From the cell containing the given text, extract its center point as [X, Y] coordinate. 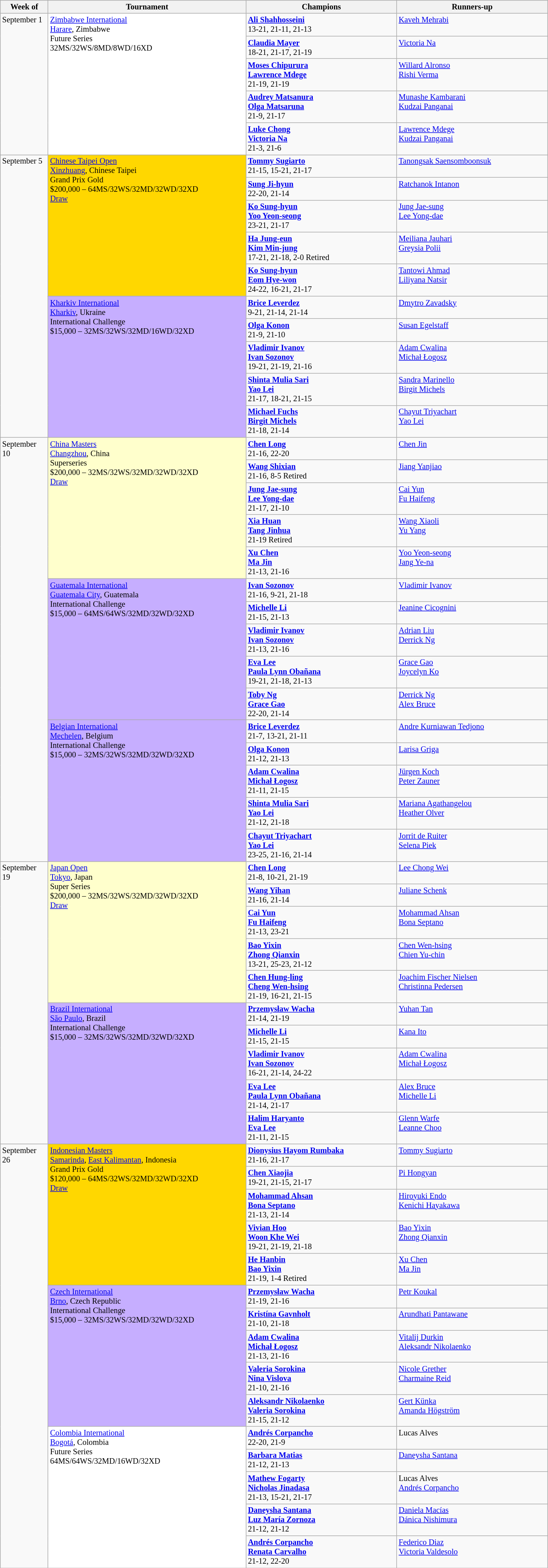
Michael Fuchs Birgit Michels21-18, 21-14 [321, 421]
Federico Diaz Victoria Valdesolo [472, 1552]
Victoria Na [472, 47]
Bao Yixin Zhong Qianxin13-21, 25-23, 21-12 [321, 955]
Claudia Mayer18-21, 21-17, 21-19 [321, 47]
Munashe Kambarani Kudzai Panganai [472, 107]
Grace Gao Joycelyn Ko [472, 672]
Lucas Alves [472, 1438]
September 5 [24, 296]
Adam Cwalina Michał Łogosz21-11, 21-15 [321, 781]
Wang Shixian21-16, 8-5 Retired [321, 471]
He Hanbin Bao Yixin21-19, 1-4 Retired [321, 1269]
Michelle Li21-15, 21-13 [321, 613]
Przemysław Wacha21-14, 21-19 [321, 1014]
Wang Yihan21-16, 21-14 [321, 895]
Adam Cwalina Michał Łogosz21-13, 21-16 [321, 1346]
Tanongsak Saensomboonsuk [472, 166]
Tommy Sugiarto21-15, 15-21, 21-17 [321, 166]
Tommy Sugiarto [472, 1155]
Petr Koukal [472, 1297]
Mohammad Ahsan Bona Septano21-13, 21-14 [321, 1205]
Tournament [147, 7]
Luke Chong Victoria Na21-3, 21-6 [321, 139]
Ivan Sozonov21-16, 9-21, 21-18 [321, 590]
Xu Chen Ma Jin [472, 1269]
Sung Ji-hyun22-20, 21-14 [321, 189]
Vladimir Ivanov Ivan Sozonov16-21, 21-14, 24-22 [321, 1064]
Gert Künka Amanda Högström [472, 1410]
Brazil InternationalSão Paulo, BrazilInternational Challenge$15,000 – 32MS/32WS/32MD/32WD/32XD [147, 1073]
Valeria Sorokina Nina Vislova21-10, 21-16 [321, 1379]
Chen Long 21-8, 10-21, 21-19 [321, 873]
Kharkiv InternationalKharkiv, UkraineInternational Challenge$15,000 – 32MS/32WS/32MD/16WD/32XD [147, 367]
Jung Jae-sung Lee Yong-dae21-17, 21-10 [321, 498]
Wang Xiaoli Yu Yang [472, 531]
Mariana Agathangelou Heather Olver [472, 813]
Derrick Ng Alex Bruce [472, 704]
Chen Jin [472, 449]
Andrés Corpancho22-20, 21-9 [321, 1438]
Kristína Gavnholt21-10, 21-18 [321, 1319]
Juliane Schenk [472, 895]
Michelle Li21-15, 21-15 [321, 1037]
Chen Long21-16, 22-20 [321, 449]
Larisa Griga [472, 754]
Chinese Taipei OpenXinzhuang, Chinese TaipeiGrand Prix Gold$200,000 – 64MS/32WS/32MD/32WD/32XDDraw [147, 225]
Andrés Corpancho Renata Carvalho21-12, 22-20 [321, 1552]
Ratchanok Intanon [472, 189]
Glenn Warfe Leanne Choo [472, 1128]
Olga Konon21-9, 21-10 [321, 330]
Cai Yun Fu Haifeng21-13, 23-21 [321, 922]
Audrey Matsanura Olga Matsaruna21-9, 21-17 [321, 107]
Chayut Triyachart Yao Lei23-25, 21-16, 21-14 [321, 845]
September 19 [24, 1002]
Nicole Grether Charmaine Reid [472, 1379]
Brice Leverdez21-7, 13-21, 21-11 [321, 731]
Chen Hung-ling Cheng Wen-hsing21-19, 16-21, 21-15 [321, 986]
Runners-up [472, 7]
Barbara Matias21-12, 21-13 [321, 1460]
Chayut Triyachart Yao Lei [472, 421]
Adrian Liu Derrick Ng [472, 640]
Daneysha Santana [472, 1460]
September 1 [24, 84]
Week of [24, 7]
Moses Chipurura Lawrence Mdege21-19, 21-19 [321, 75]
Zimbabwe InternationalHarare, ZimbabweFuture Series32MS/32WS/8MD/8WD/16XD [147, 84]
September 26 [24, 1355]
Eva Lee Paula Lynn Obañana21-14, 21-17 [321, 1096]
Vladimir Ivanov [472, 590]
Halim Haryanto Eva Lee21-11, 21-15 [321, 1128]
Champions [321, 7]
Sandra Marinello Birgit Michels [472, 389]
Eva Lee Paula Lynn Obañana19-21, 21-18, 21-13 [321, 672]
Xia Huan Tang Jinhua21-19 Retired [321, 531]
Daneysha Santana Luz María Zornoza21-12, 21-12 [321, 1520]
Lee Chong Wei [472, 873]
Jung Jae-sung Lee Yong-dae [472, 216]
Dionysius Hayom Rumbaka21-16, 21-17 [321, 1155]
Colombia InternationalBogotá, ColombiaFuture Series64MS/64WS/32MD/16WD/32XD [147, 1497]
Jiang Yanjiao [472, 471]
Chen Wen-hsing Chien Yu-chin [472, 955]
Yuhan Tan [472, 1014]
Vitalij Durkin Aleksandr Nikolaenko [472, 1346]
Willard Alronso Rishi Verma [472, 75]
September 10 [24, 649]
Chen Xiaojia19-21, 21-15, 21-17 [321, 1178]
Kaveh Mehrabi [472, 25]
Cai Yun Fu Haifeng [472, 498]
Kana Ito [472, 1037]
Dmytro Zavadsky [472, 307]
Vivian Hoo Woon Khe Wei19-21, 21-19, 21-18 [321, 1237]
Jorrit de Ruiter Selena Piek [472, 845]
Pi Hongyan [472, 1178]
Ali Shahhosseini13-21, 21-11, 21-13 [321, 25]
Lucas Alves Andrés Corpancho [472, 1488]
Joachim Fischer Nielsen Christinna Pedersen [472, 986]
Vladimir Ivanov Ivan Sozonov21-13, 21-16 [321, 640]
Bao Yixin Zhong Qianxin [472, 1237]
Arundhati Pantawane [472, 1319]
Tantowi Ahmad Liliyana Natsir [472, 280]
Brice Leverdez9-21, 21-14, 21-14 [321, 307]
Susan Egelstaff [472, 330]
Ko Sung-hyun Eom Hye-won24-22, 16-21, 21-17 [321, 280]
China MastersChangzhou, ChinaSuperseries$200,000 – 32MS/32WS/32MD/32WD/32XDDraw [147, 508]
Toby Ng Grace Gao22-20, 21-14 [321, 704]
Yoo Yeon-seong Jang Ye-na [472, 562]
Czech InternationalBrno, Czech RepublicInternational Challenge$15,000 – 32MS/32WS/32MD/32WD/32XD [147, 1356]
Daniela Macías Dánica Nishimura [472, 1520]
Belgian InternationalMechelen, BelgiumInternational Challenge$15,000 – 32MS/32WS/32MD/32WD/32XD [147, 790]
Japan OpenTokyo, JapanSuper Series$200,000 – 32MS/32WS/32MD/32WD/32XDDraw [147, 932]
Vladimir Ivanov Ivan Sozonov19-21, 21-19, 21-16 [321, 357]
Ko Sung-hyun Yoo Yeon-seong23-21, 21-17 [321, 216]
Indonesian MastersSamarinda, East Kalimantan, IndonesiaGrand Prix Gold$120,000 – 64MS/32WS/32MD/32WD/32XDDraw [147, 1214]
Mohammad Ahsan Bona Septano [472, 922]
Meiliana Jauhari Greysia Polii [472, 248]
Przemysław Wacha21-19, 21-16 [321, 1297]
Alex Bruce Michelle Li [472, 1096]
Shinta Mulia Sari Yao Lei21-17, 18-21, 21-15 [321, 389]
Jeanine Cicognini [472, 613]
Andre Kurniawan Tedjono [472, 731]
Mathew Fogarty Nicholas Jinadasa21-13, 15-21, 21-17 [321, 1488]
Xu Chen Ma Jin21-13, 21-16 [321, 562]
Guatemala InternationalGuatemala City, GuatemalaInternational Challenge$15,000 – 64MS/64WS/32MD/32WD/32XD [147, 649]
Aleksandr Nikolaenko Valeria Sorokina21-15, 21-12 [321, 1410]
Lawrence Mdege Kudzai Panganai [472, 139]
Olga Konon21-12, 21-13 [321, 754]
Shinta Mulia Sari Yao Lei21-12, 21-18 [321, 813]
Ha Jung-eun Kim Min-jung17-21, 21-18, 2-0 Retired [321, 248]
Hiroyuki Endo Kenichi Hayakawa [472, 1205]
Jürgen Koch Peter Zauner [472, 781]
